Determine the (X, Y) coordinate at the center of the cell enclosing the given text.  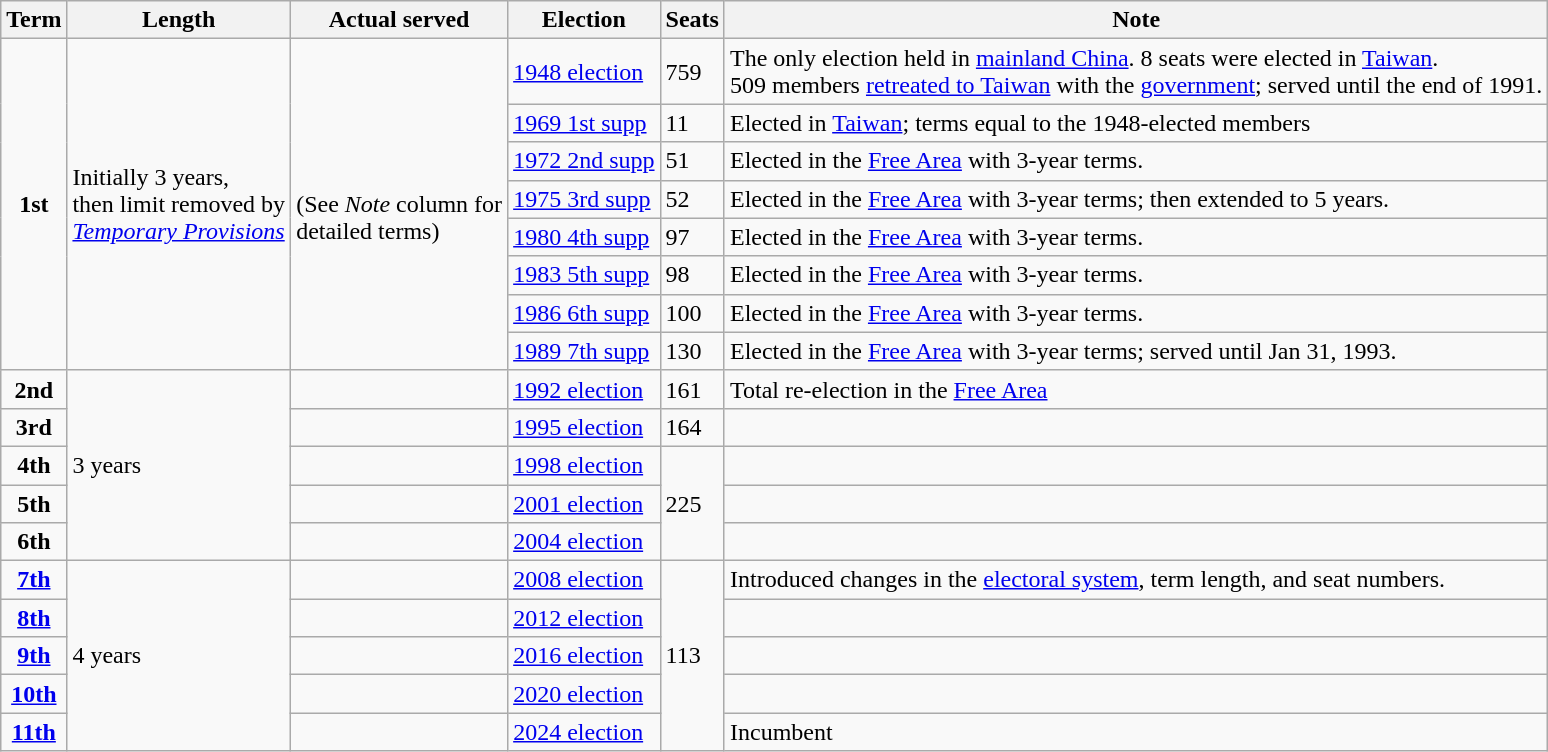
3 years (179, 465)
161 (692, 389)
2020 election (584, 694)
1972 2nd supp (584, 161)
5th (34, 503)
9th (34, 656)
2008 election (584, 580)
164 (692, 427)
2004 election (584, 542)
Term (34, 20)
2012 election (584, 618)
11th (34, 732)
Actual served (400, 20)
7th (34, 580)
11 (692, 123)
Incumbent (1136, 732)
759 (692, 72)
225 (692, 503)
1983 5th supp (584, 275)
1969 1st supp (584, 123)
1989 7th supp (584, 351)
Total re-election in the Free Area (1136, 389)
2001 election (584, 503)
10th (34, 694)
3rd (34, 427)
98 (692, 275)
Elected in the Free Area with 3-year terms; then extended to 5 years. (1136, 199)
Note (1136, 20)
Introduced changes in the electoral system, term length, and seat numbers. (1136, 580)
113 (692, 656)
51 (692, 161)
2nd (34, 389)
Election (584, 20)
1st (34, 205)
1986 6th supp (584, 313)
2024 election (584, 732)
130 (692, 351)
1948 election (584, 72)
4 years (179, 656)
52 (692, 199)
Elected in the Free Area with 3-year terms; served until Jan 31, 1993. (1136, 351)
100 (692, 313)
Elected in Taiwan; terms equal to the 1948-elected members (1136, 123)
Initially 3 years,then limit removed byTemporary Provisions (179, 205)
Seats (692, 20)
1992 election (584, 389)
Length (179, 20)
1998 election (584, 465)
1980 4th supp (584, 237)
2016 election (584, 656)
(See Note column fordetailed terms) (400, 205)
6th (34, 542)
97 (692, 237)
4th (34, 465)
1975 3rd supp (584, 199)
1995 election (584, 427)
8th (34, 618)
